For the text-containing cell, return its midpoint in [X, Y] coordinate format. 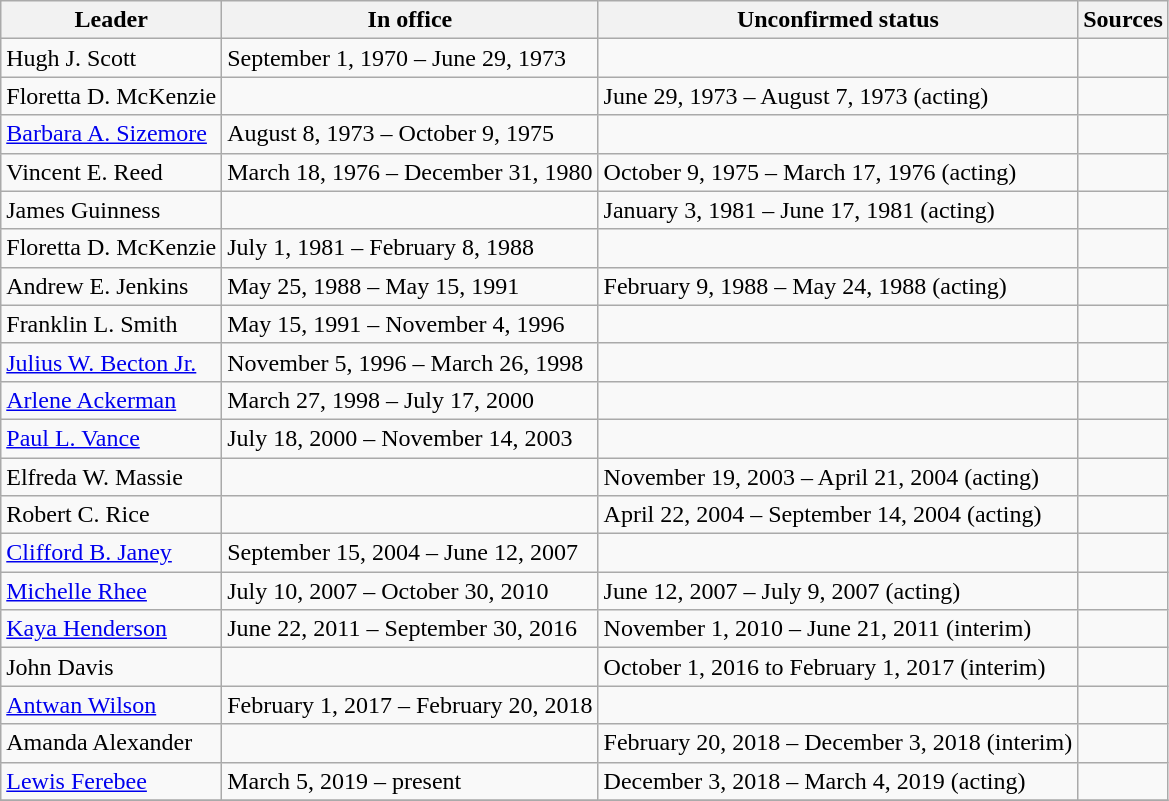
February 9, 1988 – May 24, 1988 (acting) [838, 286]
Elfreda W. Massie [112, 477]
Robert C. Rice [112, 515]
May 25, 1988 – May 15, 1991 [410, 286]
March 5, 2019 – present [410, 781]
July 1, 1981 – February 8, 1988 [410, 248]
March 27, 1998 – July 17, 2000 [410, 400]
October 9, 1975 – March 17, 1976 (acting) [838, 172]
Andrew E. Jenkins [112, 286]
Paul L. Vance [112, 438]
Franklin L. Smith [112, 324]
Michelle Rhee [112, 591]
January 3, 1981 – June 17, 1981 (acting) [838, 210]
September 1, 1970 – June 29, 1973 [410, 58]
Lewis Ferebee [112, 781]
February 1, 2017 – February 20, 2018 [410, 705]
Vincent E. Reed [112, 172]
November 1, 2010 – June 21, 2011 (interim) [838, 629]
June 22, 2011 – September 30, 2016 [410, 629]
Amanda Alexander [112, 743]
Hugh J. Scott [112, 58]
December 3, 2018 – March 4, 2019 (acting) [838, 781]
Arlene Ackerman [112, 400]
James Guinness [112, 210]
October 1, 2016 to February 1, 2017 (interim) [838, 667]
July 10, 2007 – October 30, 2010 [410, 591]
November 19, 2003 – April 21, 2004 (acting) [838, 477]
September 15, 2004 – June 12, 2007 [410, 553]
May 15, 1991 – November 4, 1996 [410, 324]
April 22, 2004 – September 14, 2004 (acting) [838, 515]
June 29, 1973 – August 7, 1973 (acting) [838, 96]
November 5, 1996 – March 26, 1998 [410, 362]
In office [410, 20]
Barbara A. Sizemore [112, 134]
March 18, 1976 – December 31, 1980 [410, 172]
Unconfirmed status [838, 20]
Julius W. Becton Jr. [112, 362]
February 20, 2018 – December 3, 2018 (interim) [838, 743]
John Davis [112, 667]
Clifford B. Janey [112, 553]
August 8, 1973 – October 9, 1975 [410, 134]
Sources [1124, 20]
July 18, 2000 – November 14, 2003 [410, 438]
Kaya Henderson [112, 629]
June 12, 2007 – July 9, 2007 (acting) [838, 591]
Leader [112, 20]
Antwan Wilson [112, 705]
